Return (X, Y) of the center of cell containing provided text 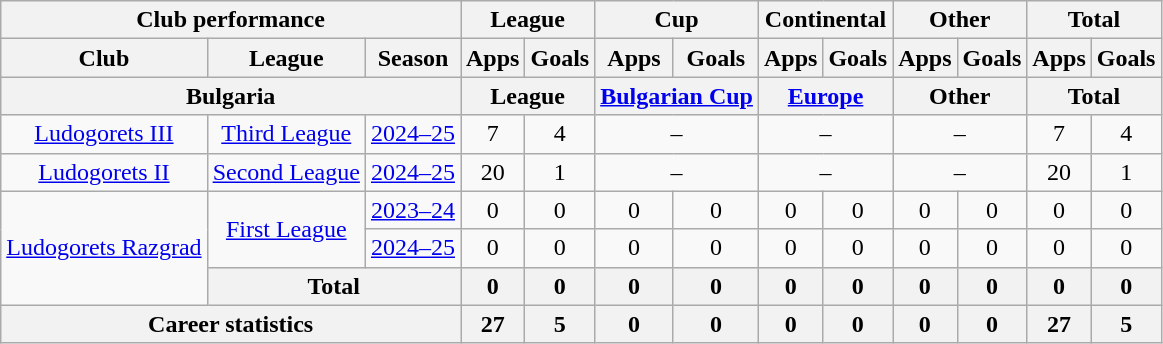
Continental (825, 20)
Season (412, 58)
2023–24 (412, 210)
Cup (677, 20)
Third League (286, 134)
First League (286, 229)
Club (104, 58)
Bulgarian Cup (677, 96)
Bulgaria (231, 96)
Second League (286, 172)
Ludogorets Razgrad (104, 248)
Club performance (231, 20)
Ludogorets II (104, 172)
Ludogorets III (104, 134)
Career statistics (231, 324)
Europe (825, 96)
